Find where the given text appears and provide that cell's center as (X, Y) coordinate. 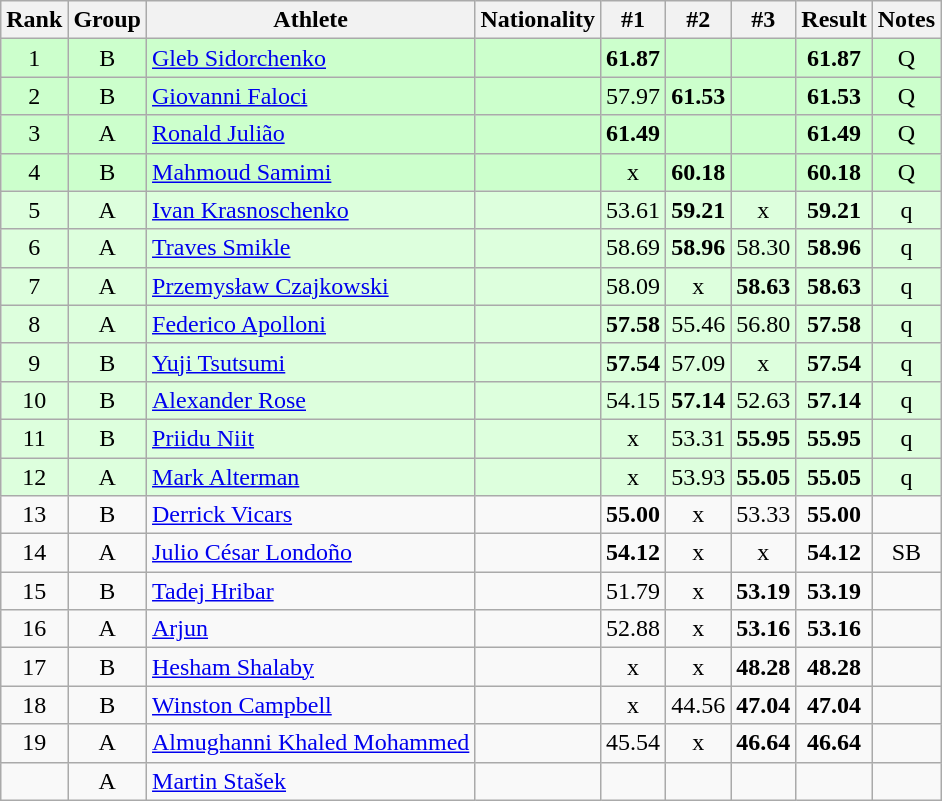
Nationality (538, 20)
Hesham Shalaby (311, 667)
Winston Campbell (311, 705)
53.33 (764, 515)
9 (34, 362)
52.88 (634, 629)
Przemysław Czajkowski (311, 286)
12 (34, 477)
16 (34, 629)
Derrick Vicars (311, 515)
#1 (634, 20)
45.54 (634, 743)
Alexander Rose (311, 400)
17 (34, 667)
58.69 (634, 248)
15 (34, 591)
Mahmoud Samimi (311, 172)
44.56 (698, 705)
53.93 (698, 477)
#3 (764, 20)
7 (34, 286)
Julio César Londoño (311, 553)
Notes (906, 20)
2 (34, 96)
SB (906, 553)
Martin Stašek (311, 781)
11 (34, 438)
58.09 (634, 286)
Mark Alterman (311, 477)
52.63 (764, 400)
54.15 (634, 400)
6 (34, 248)
58.30 (764, 248)
10 (34, 400)
Ronald Julião (311, 134)
Giovanni Faloci (311, 96)
Federico Apolloni (311, 324)
Rank (34, 20)
57.97 (634, 96)
56.80 (764, 324)
3 (34, 134)
5 (34, 210)
57.09 (698, 362)
Group (108, 20)
51.79 (634, 591)
18 (34, 705)
Traves Smikle (311, 248)
Almughanni Khaled Mohammed (311, 743)
Result (834, 20)
14 (34, 553)
Gleb Sidorchenko (311, 58)
Ivan Krasnoschenko (311, 210)
1 (34, 58)
#2 (698, 20)
Athlete (311, 20)
53.31 (698, 438)
4 (34, 172)
55.46 (698, 324)
Tadej Hribar (311, 591)
Yuji Tsutsumi (311, 362)
13 (34, 515)
Priidu Niit (311, 438)
8 (34, 324)
53.61 (634, 210)
19 (34, 743)
Arjun (311, 629)
